Find where the given text appears and provide that cell's center as (x, y) coordinate. 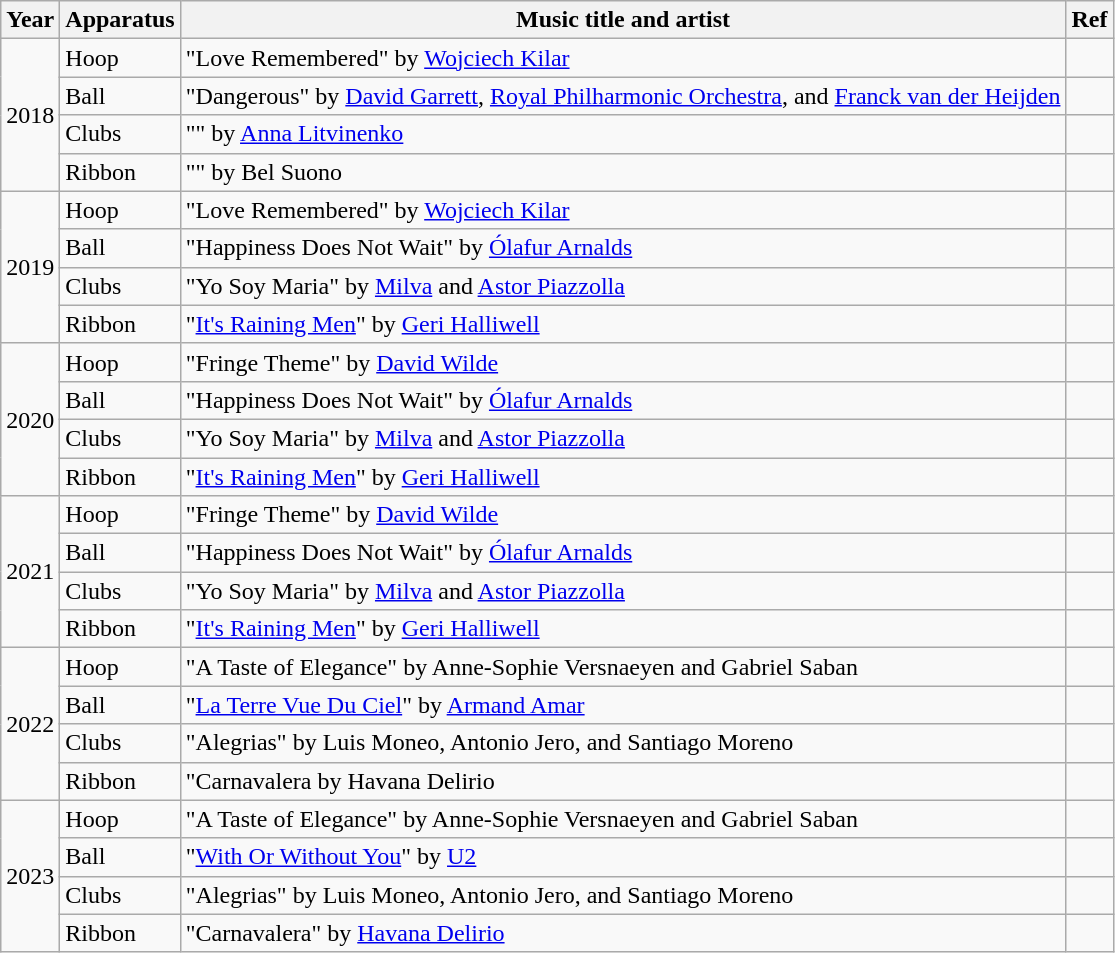
"" by Bel Suono (623, 172)
"" by Anna Litvinenko (623, 134)
2023 (30, 876)
2019 (30, 267)
"Carnavalera" by Havana Delirio (623, 933)
Apparatus (120, 20)
"Dangerous" by David Garrett, Royal Philharmonic Orchestra, and Franck van der Heijden (623, 96)
2018 (30, 115)
"La Terre Vue Du Ciel" by Armand Amar (623, 705)
"With Or Without You" by U2 (623, 857)
Music title and artist (623, 20)
2020 (30, 419)
2022 (30, 724)
Year (30, 20)
"Carnavalera by Havana Delirio (623, 781)
Ref (1090, 20)
2021 (30, 572)
